Output the [X, Y] coordinate of the center of the cell containing the given text.  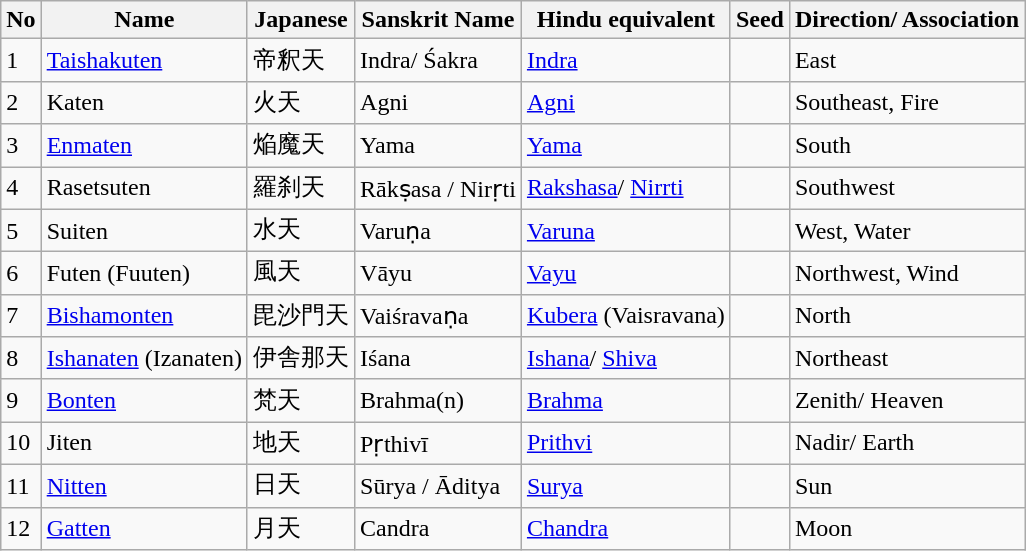
Jiten [144, 444]
Surya [626, 486]
Prithvi [626, 444]
12 [21, 528]
Bonten [144, 400]
Kubera (Vaisravana) [626, 316]
1 [21, 60]
3 [21, 146]
No [21, 20]
6 [21, 274]
4 [21, 188]
East [906, 60]
South [906, 146]
Iśana [438, 358]
Katen [144, 102]
Moon [906, 528]
Southwest [906, 188]
梵天 [300, 400]
Suiten [144, 230]
10 [21, 444]
Seed [760, 20]
Northeast [906, 358]
地天 [300, 444]
Gatten [144, 528]
Rasetsuten [144, 188]
Brahma(n) [438, 400]
North [906, 316]
Nadir/ Earth [906, 444]
Futen (Fuuten) [144, 274]
Nitten [144, 486]
羅刹天 [300, 188]
Zenith/ Heaven [906, 400]
Rakshasa/ Nirrti [626, 188]
2 [21, 102]
焔魔天 [300, 146]
8 [21, 358]
Candra [438, 528]
Ishana/ Shiva [626, 358]
水天 [300, 230]
Vāyu [438, 274]
Rākṣasa / Nirṛti [438, 188]
Japanese [300, 20]
月天 [300, 528]
Northwest, Wind [906, 274]
Direction/ Association [906, 20]
Varuṇa [438, 230]
Indra/ Śakra [438, 60]
Pṛthivī [438, 444]
Southeast, Fire [906, 102]
Indra [626, 60]
Sūrya / Āditya [438, 486]
Chandra [626, 528]
風天 [300, 274]
11 [21, 486]
Vayu [626, 274]
5 [21, 230]
毘沙門天 [300, 316]
Hindu equivalent [626, 20]
帝釈天 [300, 60]
Ishanaten (Izanaten) [144, 358]
9 [21, 400]
West, Water [906, 230]
Brahma [626, 400]
Sun [906, 486]
Name [144, 20]
伊舎那天 [300, 358]
Bishamonten [144, 316]
Enmaten [144, 146]
Sanskrit Name [438, 20]
日天 [300, 486]
Taishakuten [144, 60]
火天 [300, 102]
Varuna [626, 230]
7 [21, 316]
Vaiśravaṇa [438, 316]
